Pinpoint the cell where the given text exists, returning its (X, Y) midpoint coordinate. 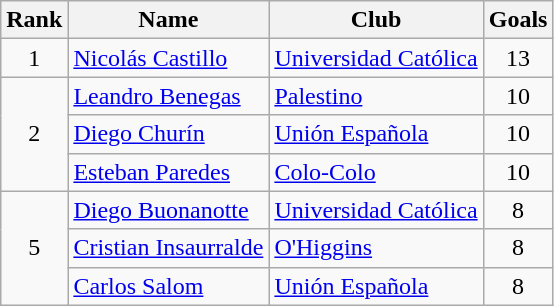
Diego Churín (168, 134)
Nicolás Castillo (168, 58)
5 (34, 248)
13 (518, 58)
Colo-Colo (376, 172)
O'Higgins (376, 248)
Diego Buonanotte (168, 210)
Rank (34, 20)
Club (376, 20)
Esteban Paredes (168, 172)
Name (168, 20)
Cristian Insaurralde (168, 248)
Palestino (376, 96)
Carlos Salom (168, 286)
Goals (518, 20)
1 (34, 58)
Leandro Benegas (168, 96)
2 (34, 134)
